Detect which cell encompasses the target text, then output its [x, y] center coordinate. 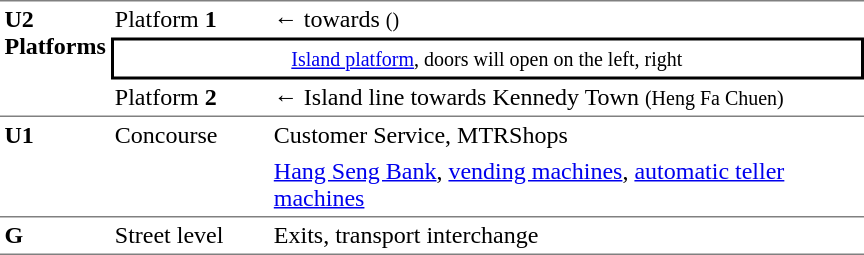
U1 [55, 167]
Island platform, doors will open on the left, right [486, 59]
Platform 1 [190, 19]
Platform 2 [190, 99]
Customer Service, MTRShops [566, 135]
← Island line towards Kennedy Town (Heng Fa Chuen) [566, 99]
Hang Seng Bank, vending machines, automatic teller machines [566, 185]
← towards () [566, 19]
U2Platforms [55, 58]
Concourse [190, 167]
